Pinpoint the cell where the given text exists, returning its [X, Y] midpoint coordinate. 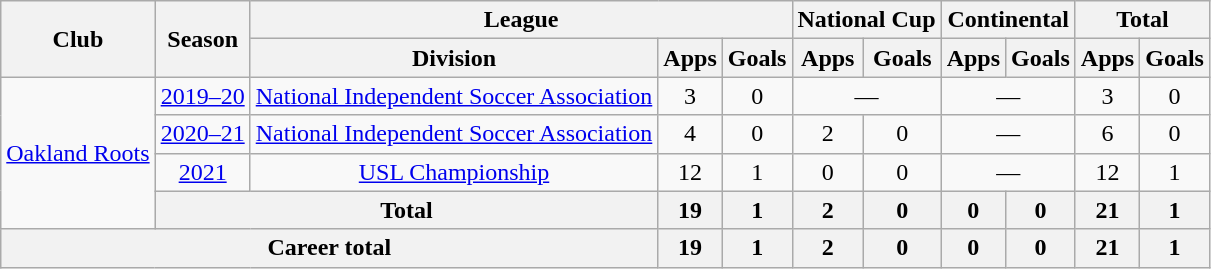
Oakland Roots [78, 153]
USL Championship [454, 172]
National Cup [866, 20]
League [521, 20]
Club [78, 39]
Division [454, 58]
2019–20 [202, 96]
4 [690, 134]
Career total [330, 248]
Continental [1008, 20]
Season [202, 39]
2020–21 [202, 134]
6 [1107, 134]
2021 [202, 172]
